Extract the (X, Y) coordinate from the center of the cell holding the provided text.  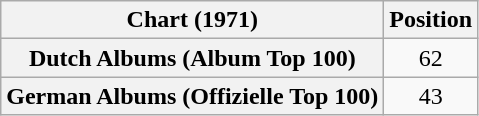
Dutch Albums (Album Top 100) (192, 58)
Position (431, 20)
43 (431, 96)
German Albums (Offizielle Top 100) (192, 96)
Chart (1971) (192, 20)
62 (431, 58)
